Scan for the cell matching the given text and deliver its (x, y) coordinate at center. 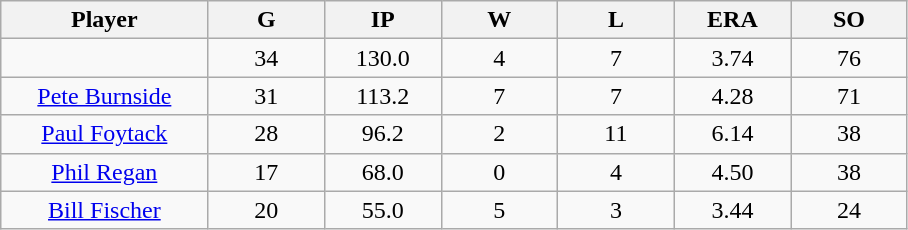
20 (266, 210)
71 (850, 96)
0 (500, 172)
130.0 (384, 58)
L (616, 20)
3.74 (732, 58)
Phil Regan (104, 172)
4.50 (732, 172)
IP (384, 20)
31 (266, 96)
2 (500, 134)
3.44 (732, 210)
Paul Foytack (104, 134)
6.14 (732, 134)
SO (850, 20)
68.0 (384, 172)
55.0 (384, 210)
113.2 (384, 96)
3 (616, 210)
76 (850, 58)
34 (266, 58)
G (266, 20)
11 (616, 134)
ERA (732, 20)
4.28 (732, 96)
17 (266, 172)
96.2 (384, 134)
28 (266, 134)
W (500, 20)
Player (104, 20)
5 (500, 210)
Pete Burnside (104, 96)
24 (850, 210)
Bill Fischer (104, 210)
